Pinpoint the cell where the given text exists, returning its (X, Y) midpoint coordinate. 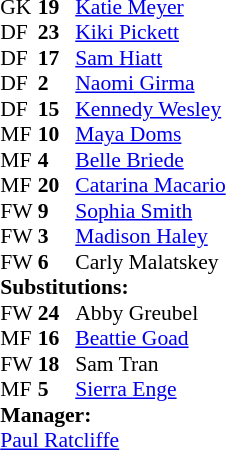
Catarina Macario (150, 185)
Kennedy Wesley (150, 109)
9 (57, 211)
Kiki Pickett (150, 33)
Sam Tran (150, 364)
17 (57, 58)
23 (57, 33)
5 (57, 389)
Belle Briede (150, 160)
Sophia Smith (150, 211)
10 (57, 135)
Carly Malatskey (150, 262)
20 (57, 185)
15 (57, 109)
Abby Greubel (150, 313)
Sam Hiatt (150, 58)
24 (57, 313)
4 (57, 160)
3 (57, 237)
2 (57, 83)
Naomi Girma (150, 83)
6 (57, 262)
Manager: (112, 415)
Maya Doms (150, 135)
Substitutions: (112, 287)
Beattie Goad (150, 339)
16 (57, 339)
18 (57, 364)
Sierra Enge (150, 389)
Madison Haley (150, 237)
